Locate the cell with the specified text and output its [x, y] center coordinate. 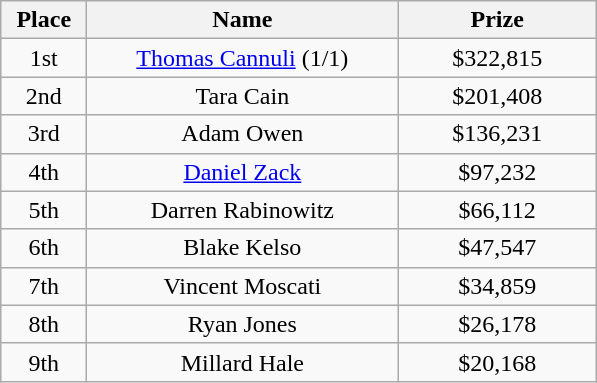
4th [44, 172]
$322,815 [498, 58]
Prize [498, 20]
Blake Kelso [242, 248]
$66,112 [498, 210]
7th [44, 286]
$34,859 [498, 286]
$26,178 [498, 324]
Tara Cain [242, 96]
Adam Owen [242, 134]
9th [44, 362]
$201,408 [498, 96]
Thomas Cannuli (1/1) [242, 58]
1st [44, 58]
$20,168 [498, 362]
8th [44, 324]
Darren Rabinowitz [242, 210]
3rd [44, 134]
2nd [44, 96]
Millard Hale [242, 362]
Daniel Zack [242, 172]
5th [44, 210]
$47,547 [498, 248]
$136,231 [498, 134]
Vincent Moscati [242, 286]
Ryan Jones [242, 324]
$97,232 [498, 172]
Name [242, 20]
Place [44, 20]
6th [44, 248]
